Find where the given text appears and provide that cell's center as (X, Y) coordinate. 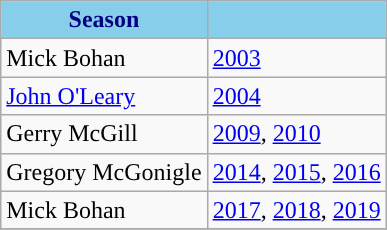
Gerry McGill (104, 134)
John O'Leary (104, 96)
2014, 2015, 2016 (296, 172)
Gregory McGonigle (104, 172)
2017, 2018, 2019 (296, 210)
2009, 2010 (296, 134)
2004 (296, 96)
2003 (296, 58)
Season (104, 20)
